Identify which cell holds the provided text, then report its (x, y) central coordinate. 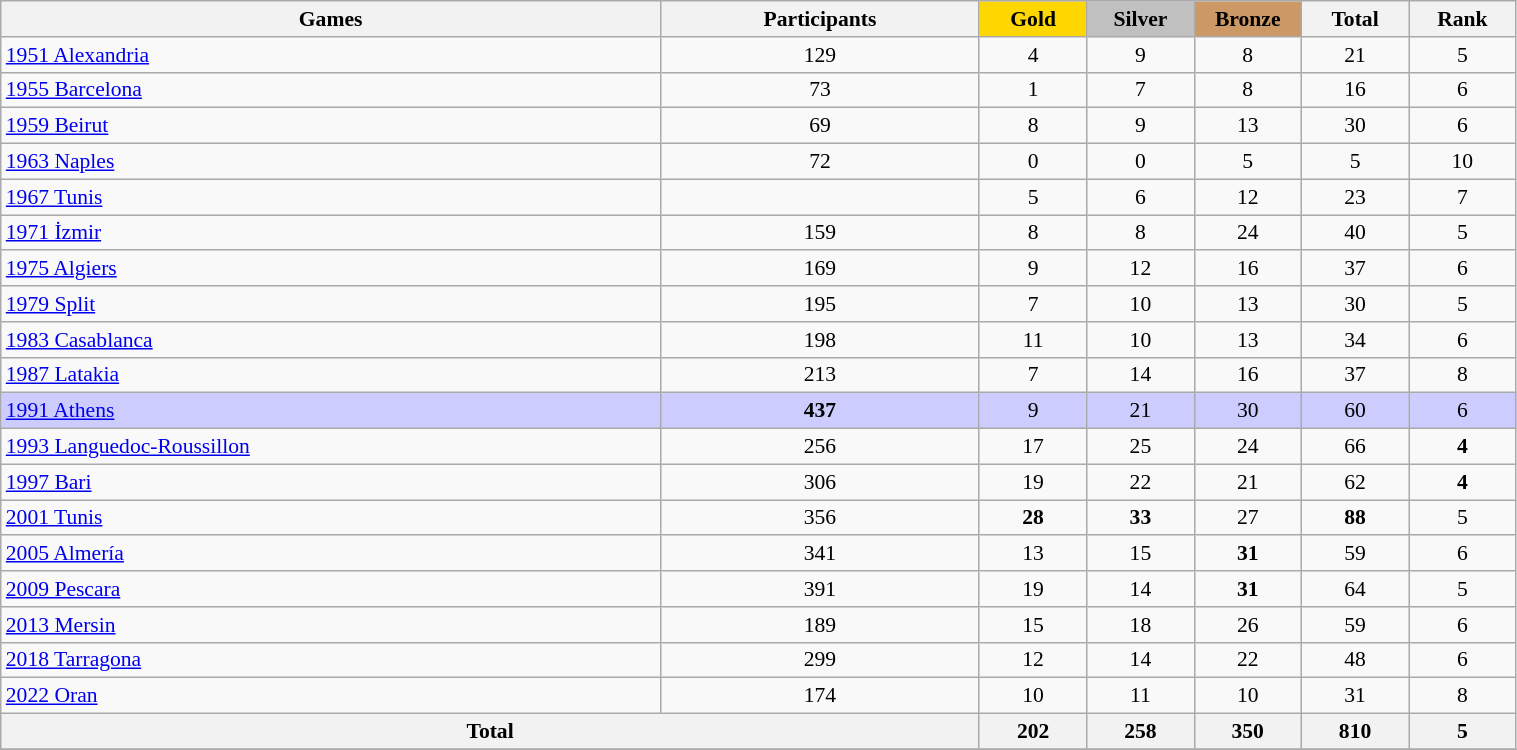
18 (1140, 625)
Participants (820, 19)
72 (820, 162)
391 (820, 589)
69 (820, 126)
1979 Split (331, 304)
189 (820, 625)
25 (1140, 447)
306 (820, 482)
2018 Tarragona (331, 660)
48 (1354, 660)
350 (1248, 732)
34 (1354, 340)
1959 Beirut (331, 126)
Gold (1032, 19)
62 (1354, 482)
129 (820, 55)
2013 Mersin (331, 625)
198 (820, 340)
17 (1032, 447)
159 (820, 233)
2022 Oran (331, 696)
437 (820, 411)
1997 Bari (331, 482)
1951 Alexandria (331, 55)
1993 Languedoc-Roussillon (331, 447)
1987 Latakia (331, 375)
356 (820, 518)
256 (820, 447)
174 (820, 696)
64 (1354, 589)
195 (820, 304)
1955 Barcelona (331, 90)
169 (820, 269)
1975 Algiers (331, 269)
66 (1354, 447)
2005 Almería (331, 554)
27 (1248, 518)
202 (1032, 732)
299 (820, 660)
1971 İzmir (331, 233)
23 (1354, 197)
60 (1354, 411)
213 (820, 375)
40 (1354, 233)
28 (1032, 518)
1991 Athens (331, 411)
Silver (1140, 19)
Rank (1462, 19)
88 (1354, 518)
Games (331, 19)
1967 Tunis (331, 197)
1983 Casablanca (331, 340)
26 (1248, 625)
73 (820, 90)
2009 Pescara (331, 589)
1 (1032, 90)
810 (1354, 732)
2001 Tunis (331, 518)
33 (1140, 518)
341 (820, 554)
Bronze (1248, 19)
258 (1140, 732)
1963 Naples (331, 162)
